Provide the [x, y] coordinate of the cell's center where the given text is located.  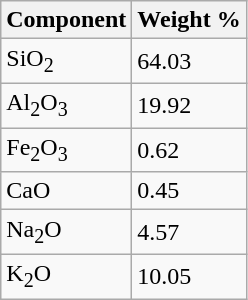
0.45 [189, 191]
Na2O [66, 232]
Fe2O3 [66, 150]
64.03 [189, 61]
0.62 [189, 150]
19.92 [189, 105]
Al2O3 [66, 105]
K2O [66, 276]
SiO2 [66, 61]
Weight % [189, 20]
CaO [66, 191]
Component [66, 20]
10.05 [189, 276]
4.57 [189, 232]
